Determine the (X, Y) coordinate at the center of the cell enclosing the given text.  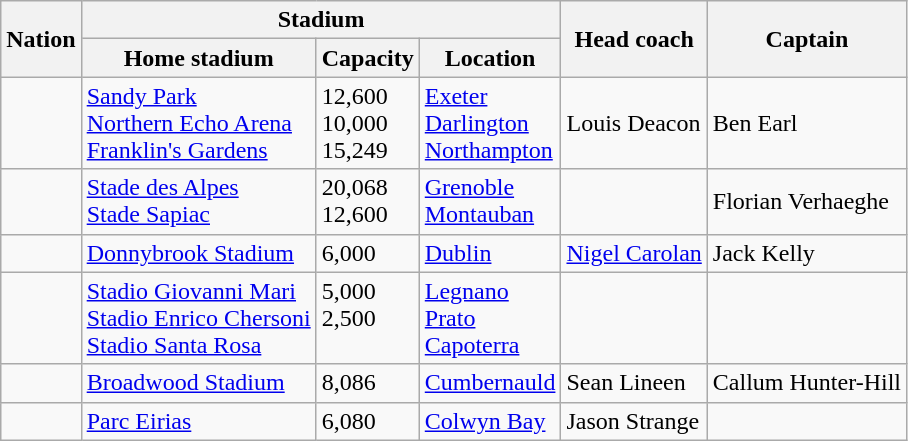
5,0002,500 (368, 318)
Ben Earl (806, 123)
ExeterDarlingtonNorthampton (490, 123)
Jack Kelly (806, 253)
Donnybrook Stadium (198, 253)
Capacity (368, 58)
Location (490, 58)
Callum Hunter-Hill (806, 383)
6,080 (368, 421)
Colwyn Bay (490, 421)
Sandy ParkNorthern Echo ArenaFranklin's Gardens (198, 123)
Home stadium (198, 58)
Captain (806, 39)
20,06812,600 (368, 202)
Sean Lineen (634, 383)
Broadwood Stadium (198, 383)
Nigel Carolan (634, 253)
Dublin (490, 253)
Stade des AlpesStade Sapiac (198, 202)
Cumbernauld (490, 383)
12,60010,00015,249 (368, 123)
8,086 (368, 383)
LegnanoPratoCapoterra (490, 318)
6,000 (368, 253)
Head coach (634, 39)
Stadio Giovanni MariStadio Enrico ChersoniStadio Santa Rosa (198, 318)
Parc Eirias (198, 421)
Stadium (321, 20)
Florian Verhaeghe (806, 202)
Jason Strange (634, 421)
Nation (41, 39)
Louis Deacon (634, 123)
GrenobleMontauban (490, 202)
